Output the [X, Y] coordinate of the center of the cell containing the given text.  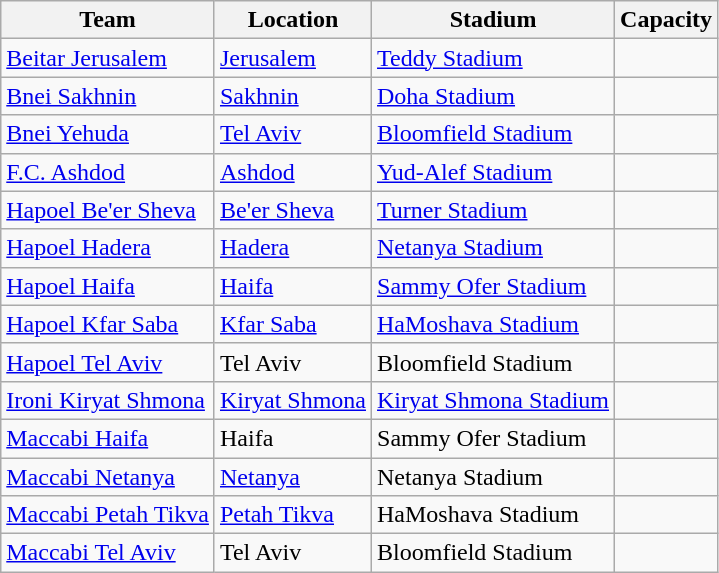
Location [292, 20]
Hapoel Tel Aviv [108, 362]
Doha Stadium [494, 96]
Capacity [666, 20]
Hapoel Hadera [108, 248]
Turner Stadium [494, 210]
Maccabi Netanya [108, 477]
Hadera [292, 248]
Hapoel Kfar Saba [108, 324]
Yud-Alef Stadium [494, 172]
Be'er Sheva [292, 210]
Kfar Saba [292, 324]
F.C. Ashdod [108, 172]
Bnei Yehuda [108, 134]
Maccabi Haifa [108, 438]
Ashdod [292, 172]
Ironi Kiryat Shmona [108, 400]
Jerusalem [292, 58]
Kiryat Shmona [292, 400]
Hapoel Be'er Sheva [108, 210]
Maccabi Petah Tikva [108, 515]
Maccabi Tel Aviv [108, 553]
Petah Tikva [292, 515]
Kiryat Shmona Stadium [494, 400]
Netanya [292, 477]
Bnei Sakhnin [108, 96]
Sakhnin [292, 96]
Team [108, 20]
Hapoel Haifa [108, 286]
Beitar Jerusalem [108, 58]
Teddy Stadium [494, 58]
Stadium [494, 20]
